Return [X, Y] of the center of cell containing provided text 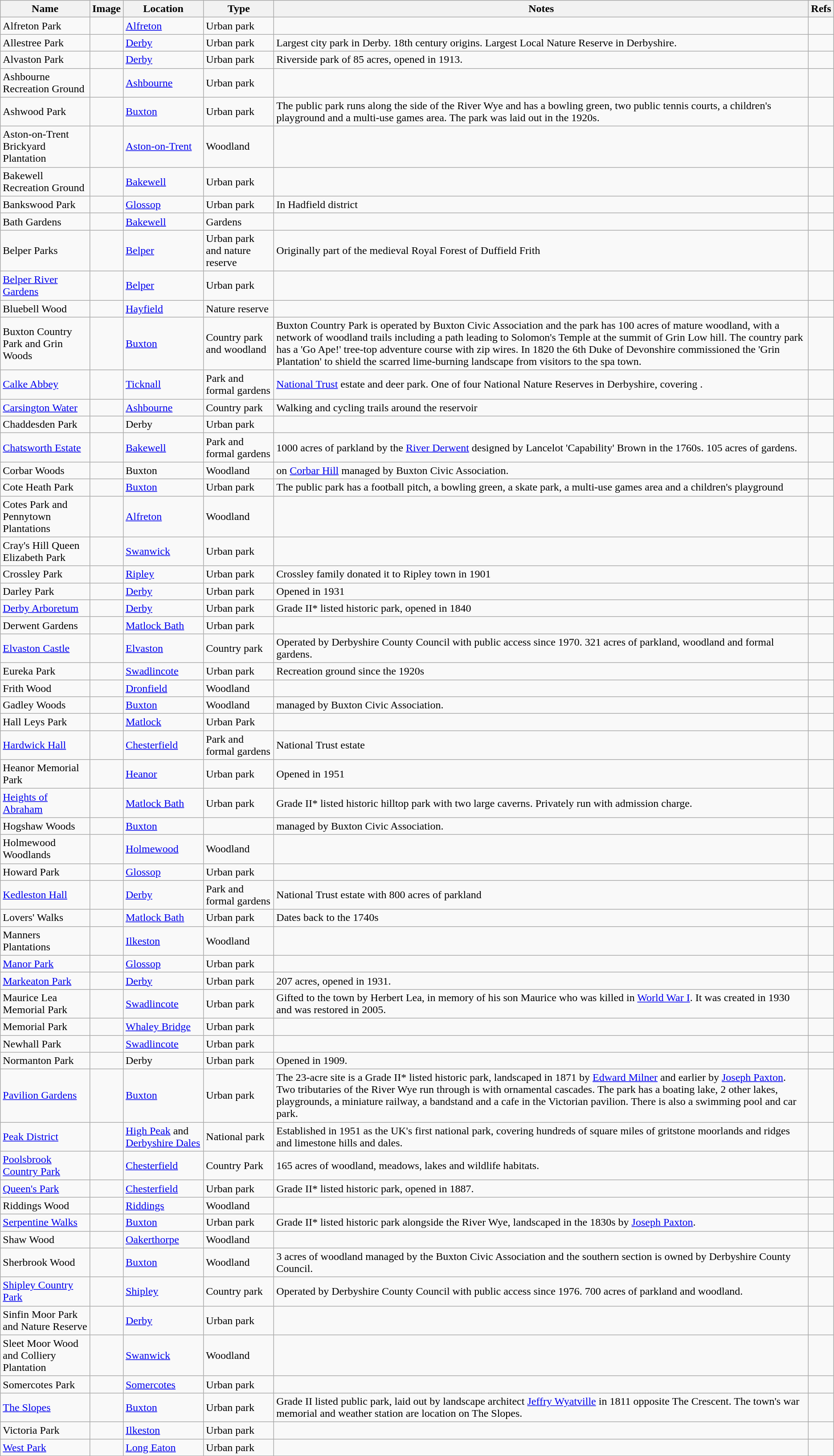
Grade II* listed historic hilltop park with two large caverns. Privately run with admission charge. [541, 803]
Heanor [163, 774]
Serpentine Walks [45, 1223]
Ashbourne Recreation Ground [45, 83]
Queen's Park [45, 1189]
Kedleston Hall [45, 895]
Cotes Park and Pennytown Plantations [45, 516]
Notes [541, 9]
Belper River Gardens [45, 285]
Howard Park [45, 872]
Riverside park of 85 acres, opened in 1913. [541, 60]
Grade II* listed historic park, opened in 1887. [541, 1189]
Derwent Gardens [45, 625]
Opened in 1931 [541, 591]
Originally part of the medieval Royal Forest of Duffield Frith [541, 250]
Derby Arboretum [45, 608]
Whaley Bridge [163, 1027]
Normanton Park [45, 1061]
Dronfield [163, 688]
Urban park and nature reserve [239, 250]
Operated by Derbyshire County Council with public access since 1970. 321 acres of parkland, woodland and formal gardens. [541, 648]
Country park and woodland [239, 344]
Peak District [45, 1137]
In Hadfield district [541, 204]
Victoria Park [45, 1430]
Hardwick Hall [45, 745]
Lovers' Walks [45, 918]
Dates back to the 1740s [541, 918]
Riddings [163, 1206]
Holmewood Woodlands [45, 849]
Sleet Moor Wood and Colliery Plantation [45, 1355]
The public park has a football pitch, a bowling green, a skate park, a multi-use games area and a children's playground [541, 487]
High Peak and Derbyshire Dales [163, 1137]
Aston-on-Trent Brickyard Plantation [45, 147]
Cote Heath Park [45, 487]
Hogshaw Woods [45, 826]
Gifted to the town by Herbert Lea, in memory of his son Maurice who was killed in World War I. It was created in 1930 and was restored in 2005. [541, 1003]
Carsington Water [45, 408]
Heights of Abraham [45, 803]
Bath Gardens [45, 221]
Gadley Woods [45, 705]
Hall Leys Park [45, 722]
Poolsbrook Country Park [45, 1166]
Walking and cycling trails around the reservoir [541, 408]
Image [106, 9]
Maurice Lea Memorial Park [45, 1003]
Belper Parks [45, 250]
Hayfield [163, 309]
Holmewood [163, 849]
Ripley [163, 574]
Sinfin Moor Park and Nature Reserve [45, 1321]
Somercotes [163, 1384]
Bankswood Park [45, 204]
Memorial Park [45, 1027]
3 acres of woodland managed by the Buxton Civic Association and the southern section is owned by Derbyshire County Council. [541, 1263]
Markeaton Park [45, 981]
Long Eaton [163, 1448]
Recreation ground since the 1920s [541, 671]
Sherbrook Wood [45, 1263]
Shipley [163, 1291]
Bakewell Recreation Ground [45, 182]
Bluebell Wood [45, 309]
Operated by Derbyshire County Council with public access since 1976. 700 acres of parkland and woodland. [541, 1291]
Type [239, 9]
Largest city park in Derby. 18th century origins. Largest Local Nature Reserve in Derbyshire. [541, 43]
Refs [821, 9]
Riddings Wood [45, 1206]
Manor Park [45, 964]
The Slopes [45, 1407]
Calke Abbey [45, 385]
Heanor Memorial Park [45, 774]
National Trust estate with 800 acres of parkland [541, 895]
Newhall Park [45, 1044]
on Corbar Hill managed by Buxton Civic Association. [541, 470]
Eureka Park [45, 671]
Location [163, 9]
National park [239, 1137]
Ashwood Park [45, 111]
Shipley Country Park [45, 1291]
Crossley family donated it to Ripley town in 1901 [541, 574]
Pavilion Gardens [45, 1096]
Name [45, 9]
Country Park [239, 1166]
Darley Park [45, 591]
Crossley Park [45, 574]
National Trust estate [541, 745]
Grade II* listed historic park alongside the River Wye, landscaped in the 1830s by Joseph Paxton. [541, 1223]
West Park [45, 1448]
Chatsworth Estate [45, 447]
Elvaston Castle [45, 648]
Corbar Woods [45, 470]
Nature reserve [239, 309]
1000 acres of parkland by the River Derwent designed by Lancelot 'Capability' Brown in the 1760s. 105 acres of gardens. [541, 447]
Ticknall [163, 385]
207 acres, opened in 1931. [541, 981]
Somercotes Park [45, 1384]
Manners Plantations [45, 941]
Alvaston Park [45, 60]
165 acres of woodland, meadows, lakes and wildlife habitats. [541, 1166]
Opened in 1951 [541, 774]
Aston-on-Trent [163, 147]
Chaddesden Park [45, 425]
Shaw Wood [45, 1239]
Buxton Country Park and Grin Woods [45, 344]
Gardens [239, 221]
National Trust estate and deer park. One of four National Nature Reserves in Derbyshire, covering . [541, 385]
Alfreton Park [45, 26]
Matlock [163, 722]
Elvaston [163, 648]
Opened in 1909. [541, 1061]
Frith Wood [45, 688]
Cray's Hill Queen Elizabeth Park [45, 552]
Grade II* listed historic park, opened in 1840 [541, 608]
Urban Park [239, 722]
Oakerthorpe [163, 1239]
Allestree Park [45, 43]
